From the cell containing the given text, extract its center point as [x, y] coordinate. 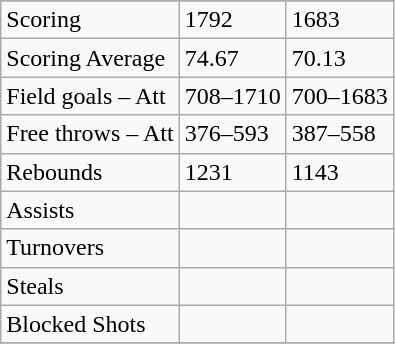
Rebounds [90, 172]
Scoring Average [90, 58]
1143 [340, 172]
700–1683 [340, 96]
Free throws – Att [90, 134]
Turnovers [90, 248]
1231 [232, 172]
Scoring [90, 20]
70.13 [340, 58]
387–558 [340, 134]
376–593 [232, 134]
Field goals – Att [90, 96]
708–1710 [232, 96]
Steals [90, 286]
1792 [232, 20]
Assists [90, 210]
1683 [340, 20]
74.67 [232, 58]
Blocked Shots [90, 324]
